Detect which cell encompasses the target text, then output its [X, Y] center coordinate. 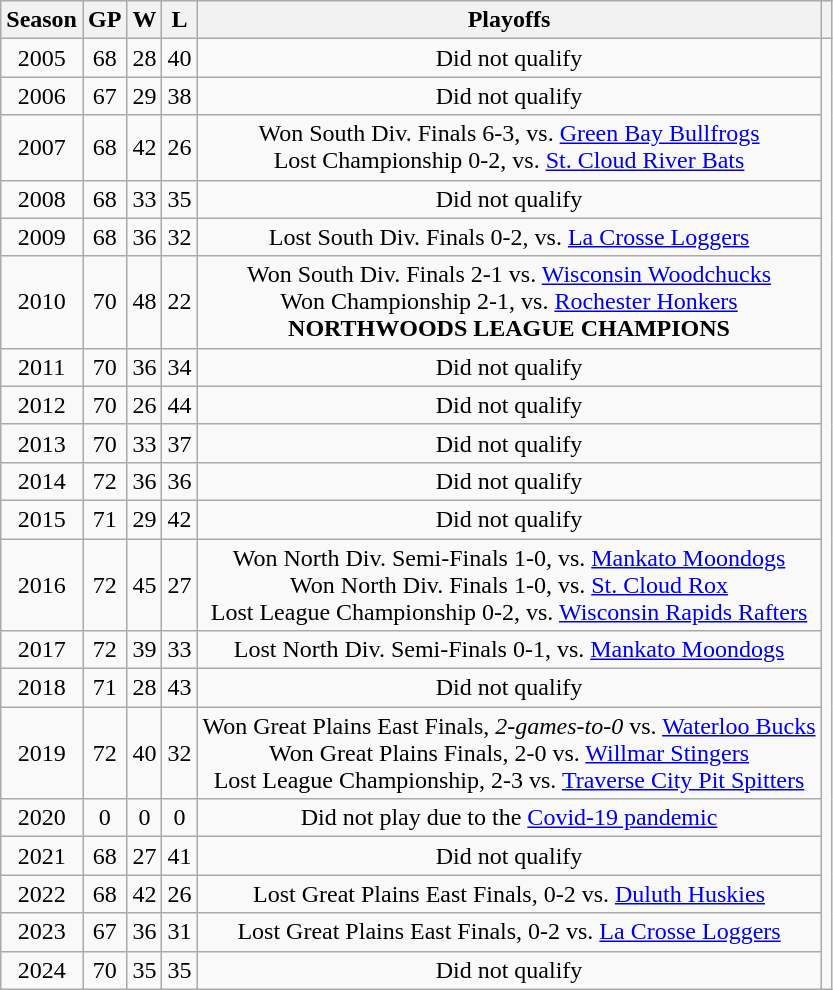
Won South Div. Finals 6-3, vs. Green Bay BullfrogsLost Championship 0-2, vs. St. Cloud River Bats [509, 148]
2005 [42, 58]
2016 [42, 584]
L [180, 20]
43 [180, 688]
41 [180, 856]
2008 [42, 199]
2007 [42, 148]
Won South Div. Finals 2-1 vs. Wisconsin Woodchucks Won Championship 2-1, vs. Rochester Honkers NORTHWOODS LEAGUE CHAMPIONS [509, 302]
38 [180, 96]
W [144, 20]
Playoffs [509, 20]
31 [180, 932]
34 [180, 367]
Lost South Div. Finals 0-2, vs. La Crosse Loggers [509, 237]
2017 [42, 650]
2013 [42, 443]
39 [144, 650]
45 [144, 584]
2019 [42, 753]
GP [104, 20]
44 [180, 405]
Season [42, 20]
2021 [42, 856]
2018 [42, 688]
2006 [42, 96]
2010 [42, 302]
2023 [42, 932]
2009 [42, 237]
Lost North Div. Semi-Finals 0-1, vs. Mankato Moondogs [509, 650]
Lost Great Plains East Finals, 0-2 vs. La Crosse Loggers [509, 932]
2020 [42, 818]
2024 [42, 970]
2011 [42, 367]
22 [180, 302]
2015 [42, 519]
Lost Great Plains East Finals, 0-2 vs. Duluth Huskies [509, 894]
48 [144, 302]
2012 [42, 405]
2014 [42, 481]
Did not play due to the Covid-19 pandemic [509, 818]
37 [180, 443]
2022 [42, 894]
